For the text-containing cell, return its midpoint in (X, Y) coordinate format. 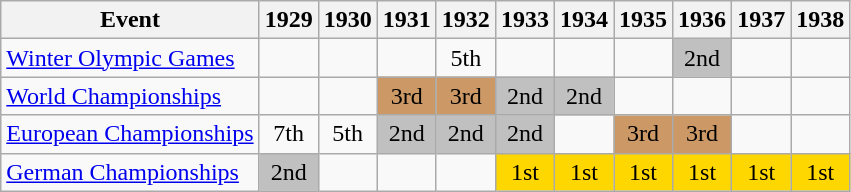
European Championships (130, 134)
1935 (644, 20)
1930 (348, 20)
1938 (820, 20)
Event (130, 20)
World Championships (130, 96)
Winter Olympic Games (130, 58)
1934 (584, 20)
1937 (762, 20)
German Championships (130, 172)
1932 (466, 20)
7th (288, 134)
1931 (406, 20)
1933 (524, 20)
1929 (288, 20)
1936 (702, 20)
